Return the [X, Y] coordinate for the center point of the cell that contains the specified text.  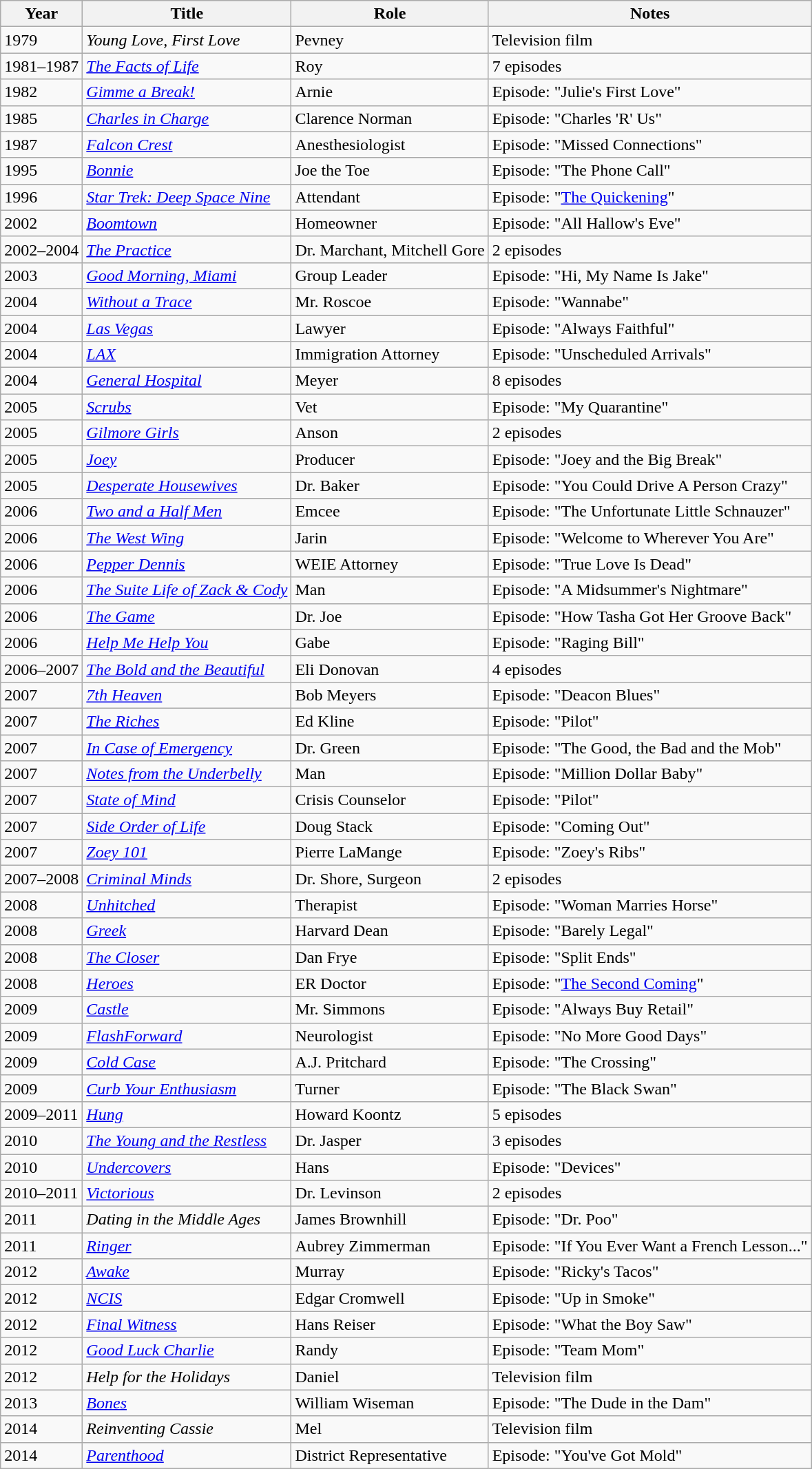
Good Morning, Miami [187, 275]
Crisis Counselor [390, 800]
Episode: "Devices" [650, 1167]
7 episodes [650, 66]
Homeowner [390, 223]
In Case of Emergency [187, 747]
Notes [650, 14]
Bob Meyers [390, 695]
Anesthesiologist [390, 145]
Young Love, First Love [187, 40]
5 episodes [650, 1114]
Harvard Dean [390, 931]
Zoey 101 [187, 853]
Final Witness [187, 1324]
Episode: "Always Buy Retail" [650, 1010]
Producer [390, 459]
Criminal Minds [187, 879]
2013 [41, 1403]
William Wiseman [390, 1403]
General Hospital [187, 381]
Dr. Baker [390, 486]
2006–2007 [41, 669]
Gimme a Break! [187, 92]
Lawyer [390, 329]
Boomtown [187, 223]
Episode: "Always Faithful" [650, 329]
Episode: "Raging Bill" [650, 643]
Gabe [390, 643]
The Suite Life of Zack & Cody [187, 590]
Two and a Half Men [187, 512]
Emcee [390, 512]
Episode: "A Midsummer's Nightmare" [650, 590]
1987 [41, 145]
Pepper Dennis [187, 564]
Episode: "The Dude in the Dam" [650, 1403]
Episode: "Million Dollar Baby" [650, 774]
Undercovers [187, 1167]
Greek [187, 931]
2003 [41, 275]
A.J. Pritchard [390, 1062]
2009–2011 [41, 1114]
Reinventing Cassie [187, 1429]
Cold Case [187, 1062]
Las Vegas [187, 329]
District Representative [390, 1455]
State of Mind [187, 800]
3 episodes [650, 1140]
Pierre LaMange [390, 853]
2002 [41, 223]
Scrubs [187, 407]
Mel [390, 1429]
Episode: "Welcome to Wherever You Are" [650, 538]
Murray [390, 1272]
Doug Stack [390, 826]
1995 [41, 171]
Episode: "Woman Marries Horse" [650, 905]
Joey [187, 459]
Dr. Shore, Surgeon [390, 879]
1985 [41, 118]
Notes from the Underbelly [187, 774]
Dr. Levinson [390, 1194]
Episode: "Unscheduled Arrivals" [650, 355]
Unhitched [187, 905]
Episode: "True Love Is Dead" [650, 564]
Episode: "How Tasha Got Her Groove Back" [650, 616]
James Brownhill [390, 1220]
NCIS [187, 1298]
Episode: "Dr. Poo" [650, 1220]
Charles in Charge [187, 118]
The Facts of Life [187, 66]
Episode: "Ricky's Tacos" [650, 1272]
Year [41, 14]
Clarence Norman [390, 118]
Turner [390, 1088]
Episode: "Hi, My Name Is Jake" [650, 275]
7th Heaven [187, 695]
Side Order of Life [187, 826]
Episode: "Coming Out" [650, 826]
Falcon Crest [187, 145]
Curb Your Enthusiasm [187, 1088]
Heroes [187, 983]
The Riches [187, 721]
Dan Frye [390, 957]
LAX [187, 355]
Daniel [390, 1377]
Episode: "Split Ends" [650, 957]
Episode: "If You Ever Want a French Lesson..." [650, 1246]
Episode: "Julie's First Love" [650, 92]
2010–2011 [41, 1194]
Title [187, 14]
Episode: "You've Got Mold" [650, 1455]
Randy [390, 1351]
Hans [390, 1167]
Mr. Simmons [390, 1010]
Edgar Cromwell [390, 1298]
Victorious [187, 1194]
Hans Reiser [390, 1324]
The Closer [187, 957]
Without a Trace [187, 302]
Vet [390, 407]
Episode: "The Crossing" [650, 1062]
Castle [187, 1010]
Bonnie [187, 171]
Dr. Jasper [390, 1140]
Dr. Joe [390, 616]
Episode: "You Could Drive A Person Crazy" [650, 486]
Group Leader [390, 275]
Mr. Roscoe [390, 302]
Neurologist [390, 1036]
Dating in the Middle Ages [187, 1220]
WEIE Attorney [390, 564]
Arnie [390, 92]
Good Luck Charlie [187, 1351]
Hung [187, 1114]
Episode: "The Phone Call" [650, 171]
Episode: "Charles 'R' Us" [650, 118]
1982 [41, 92]
Help for the Holidays [187, 1377]
Episode: "My Quarantine" [650, 407]
Jarin [390, 538]
Episode: "Barely Legal" [650, 931]
Episode: "Missed Connections" [650, 145]
Episode: "The Black Swan" [650, 1088]
Eli Donovan [390, 669]
Episode: "Wannabe" [650, 302]
The Game [187, 616]
Episode: "Zoey's Ribs" [650, 853]
Immigration Attorney [390, 355]
8 episodes [650, 381]
Episode: "Joey and the Big Break" [650, 459]
Episode: "The Second Coming" [650, 983]
Help Me Help You [187, 643]
1981–1987 [41, 66]
FlashForward [187, 1036]
Ringer [187, 1246]
1979 [41, 40]
Attendant [390, 197]
Pevney [390, 40]
Episode: "All Hallow's Eve" [650, 223]
The Practice [187, 249]
Joe the Toe [390, 171]
ER Doctor [390, 983]
Episode: "The Good, the Bad and the Mob" [650, 747]
Dr. Marchant, Mitchell Gore [390, 249]
Bones [187, 1403]
Meyer [390, 381]
Dr. Green [390, 747]
Episode: "The Unfortunate Little Schnauzer" [650, 512]
1996 [41, 197]
4 episodes [650, 669]
The Young and the Restless [187, 1140]
Episode: "Up in Smoke" [650, 1298]
2007–2008 [41, 879]
Aubrey Zimmerman [390, 1246]
Episode: "The Quickening" [650, 197]
Episode: "What the Boy Saw" [650, 1324]
Episode: "Deacon Blues" [650, 695]
Parenthood [187, 1455]
The Bold and the Beautiful [187, 669]
Role [390, 14]
2002–2004 [41, 249]
Anson [390, 433]
Star Trek: Deep Space Nine [187, 197]
Ed Kline [390, 721]
Roy [390, 66]
Episode: "No More Good Days" [650, 1036]
Gilmore Girls [187, 433]
Episode: "Team Mom" [650, 1351]
Howard Koontz [390, 1114]
Desperate Housewives [187, 486]
The West Wing [187, 538]
Awake [187, 1272]
Therapist [390, 905]
